Provide the [x, y] coordinate of the cell's center where the given text is located.  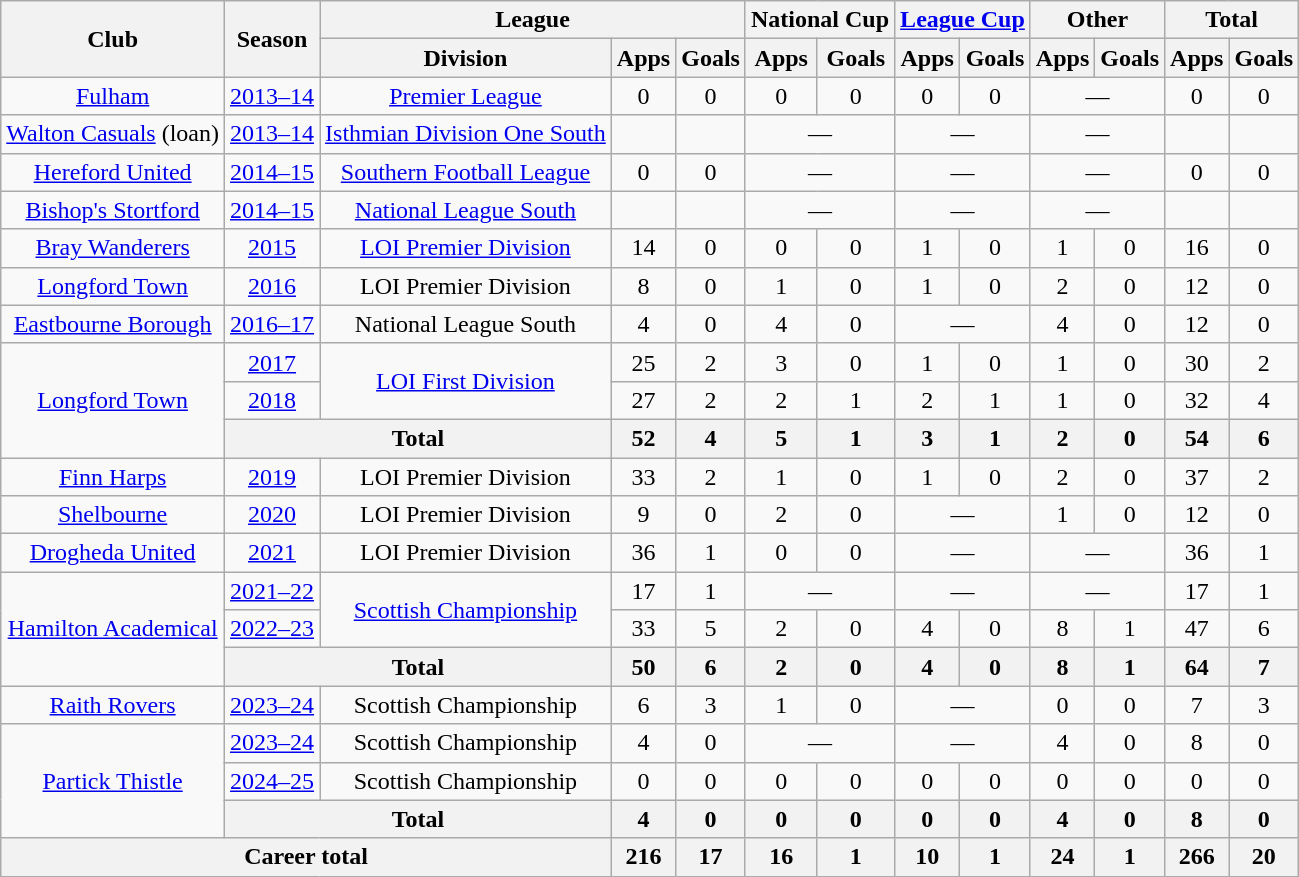
2016–17 [272, 324]
Raith Rovers [113, 705]
32 [1197, 400]
2018 [272, 400]
2016 [272, 286]
9 [643, 515]
64 [1197, 667]
League Cup [963, 20]
266 [1197, 857]
14 [643, 248]
47 [1197, 629]
Isthmian Division One South [466, 134]
20 [1264, 857]
24 [1062, 857]
25 [643, 362]
37 [1197, 477]
52 [643, 438]
Bray Wanderers [113, 248]
League [533, 20]
Walton Casuals (loan) [113, 134]
30 [1197, 362]
LOI First Division [466, 381]
2024–25 [272, 781]
Drogheda United [113, 553]
2022–23 [272, 629]
National Cup [820, 20]
2015 [272, 248]
Hamilton Academical [113, 629]
216 [643, 857]
Southern Football League [466, 172]
Club [113, 39]
Premier League [466, 96]
Hereford United [113, 172]
50 [643, 667]
2017 [272, 362]
Season [272, 39]
2020 [272, 515]
Eastbourne Borough [113, 324]
Finn Harps [113, 477]
Fulham [113, 96]
Partick Thistle [113, 781]
54 [1197, 438]
Career total [306, 857]
Shelbourne [113, 515]
2021 [272, 553]
2021–22 [272, 591]
Other [1097, 20]
Division [466, 58]
Bishop's Stortford [113, 210]
27 [643, 400]
10 [928, 857]
2019 [272, 477]
